From the cell containing the given text, extract its center point as [X, Y] coordinate. 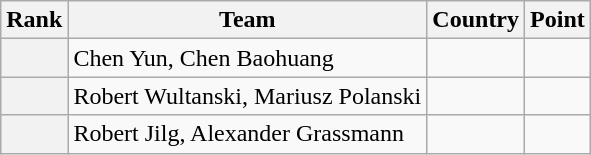
Country [476, 20]
Robert Jilg, Alexander Grassmann [248, 134]
Point [558, 20]
Rank [34, 20]
Chen Yun, Chen Baohuang [248, 58]
Team [248, 20]
Robert Wultanski, Mariusz Polanski [248, 96]
